Output the (x, y) coordinate of the center of the cell containing the given text.  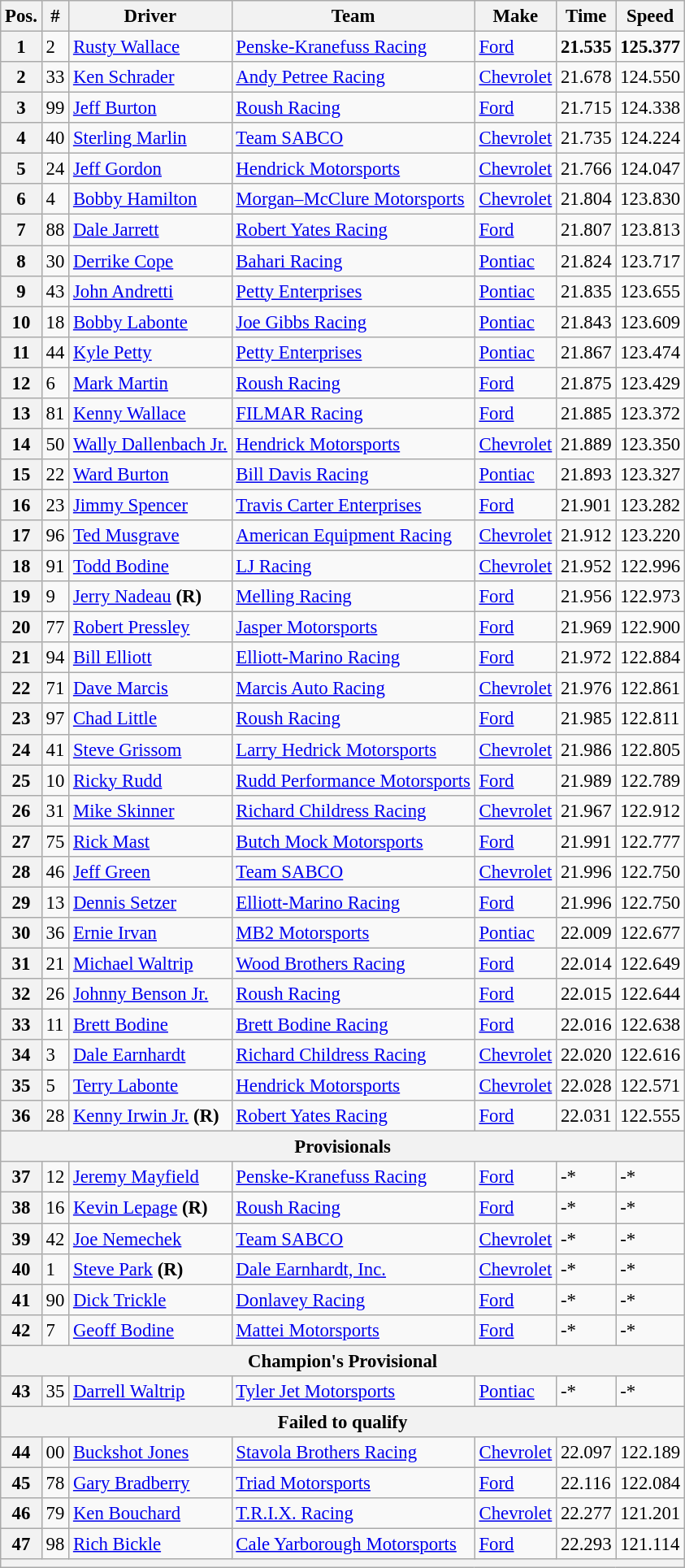
Marcis Auto Racing (353, 688)
Rudd Performance Motorsports (353, 780)
122.884 (650, 658)
FILMAR Racing (353, 414)
34 (21, 1055)
21.843 (587, 322)
Butch Mock Motorsports (353, 841)
88 (55, 230)
Dale Earnhardt, Inc. (353, 1269)
21.986 (587, 749)
123.429 (650, 383)
Rick Mast (150, 841)
32 (21, 994)
25 (21, 780)
20 (21, 628)
47 (21, 1544)
122.805 (650, 749)
Chad Little (150, 719)
Kevin Lepage (R) (150, 1208)
21.952 (587, 567)
Rusty Wallace (150, 47)
123.655 (650, 291)
Ward Burton (150, 475)
Derrike Cope (150, 261)
22.277 (587, 1514)
Team (353, 16)
17 (21, 536)
27 (21, 841)
Johnny Benson Jr. (150, 994)
123.474 (650, 352)
Joe Gibbs Racing (353, 322)
Mark Martin (150, 383)
21.804 (587, 199)
21.889 (587, 444)
Driver (150, 16)
Dennis Setzer (150, 902)
Terry Labonte (150, 1086)
Jeff Burton (150, 108)
Triad Motorsports (353, 1483)
37 (21, 1178)
21.912 (587, 536)
Jeremy Mayfield (150, 1178)
45 (21, 1483)
22.009 (587, 933)
123.830 (650, 199)
122.973 (650, 597)
21.535 (587, 47)
21.835 (587, 291)
122.811 (650, 719)
96 (55, 536)
Provisionals (343, 1147)
122.189 (650, 1453)
Tyler Jet Motorsports (353, 1392)
22.016 (587, 1025)
Wood Brothers Racing (353, 963)
Jasper Motorsports (353, 628)
MB2 Motorsports (353, 933)
124.047 (650, 169)
123.327 (650, 475)
78 (55, 1483)
Joe Nemechek (150, 1239)
# (55, 16)
122.861 (650, 688)
122.677 (650, 933)
Rich Bickle (150, 1544)
15 (21, 475)
Larry Hedrick Motorsports (353, 749)
Todd Bodine (150, 567)
124.550 (650, 77)
21.678 (587, 77)
122.789 (650, 780)
Mattei Motorsports (353, 1330)
Steve Park (R) (150, 1269)
Jeff Gordon (150, 169)
122.555 (650, 1116)
Morgan–McClure Motorsports (353, 199)
Jerry Nadeau (R) (150, 597)
Bobby Labonte (150, 322)
Dick Trickle (150, 1300)
Failed to qualify (343, 1422)
Michael Waltrip (150, 963)
21.766 (587, 169)
Gary Bradberry (150, 1483)
123.220 (650, 536)
Mike Skinner (150, 810)
122.638 (650, 1025)
Steve Grissom (150, 749)
21.989 (587, 780)
21.976 (587, 688)
Wally Dallenbach Jr. (150, 444)
21.875 (587, 383)
Bill Davis Racing (353, 475)
Brett Bodine (150, 1025)
50 (55, 444)
122.571 (650, 1086)
Melling Racing (353, 597)
21.715 (587, 108)
Donlavey Racing (353, 1300)
21.956 (587, 597)
22.028 (587, 1086)
21.967 (587, 810)
122.777 (650, 841)
122.649 (650, 963)
Kenny Wallace (150, 414)
Ken Schrader (150, 77)
75 (55, 841)
21.807 (587, 230)
124.224 (650, 138)
94 (55, 658)
Robert Pressley (150, 628)
22.015 (587, 994)
Speed (650, 16)
29 (21, 902)
John Andretti (150, 291)
00 (55, 1453)
Jeff Green (150, 872)
124.338 (650, 108)
8 (21, 261)
38 (21, 1208)
123.813 (650, 230)
81 (55, 414)
21.867 (587, 352)
T.R.I.X. Racing (353, 1514)
Cale Yarborough Motorsports (353, 1544)
21.735 (587, 138)
Andy Petree Racing (353, 77)
123.372 (650, 414)
121.114 (650, 1544)
Stavola Brothers Racing (353, 1453)
123.609 (650, 322)
22.020 (587, 1055)
22.116 (587, 1483)
122.084 (650, 1483)
Ernie Irvan (150, 933)
Darrell Waltrip (150, 1392)
22.293 (587, 1544)
90 (55, 1300)
122.644 (650, 994)
14 (21, 444)
122.616 (650, 1055)
Kenny Irwin Jr. (R) (150, 1116)
98 (55, 1544)
21.969 (587, 628)
19 (21, 597)
71 (55, 688)
122.996 (650, 567)
125.377 (650, 47)
39 (21, 1239)
21.893 (587, 475)
American Equipment Racing (353, 536)
79 (55, 1514)
77 (55, 628)
Geoff Bodine (150, 1330)
99 (55, 108)
LJ Racing (353, 567)
123.717 (650, 261)
Dave Marcis (150, 688)
122.912 (650, 810)
21.972 (587, 658)
121.201 (650, 1514)
123.350 (650, 444)
Ted Musgrave (150, 536)
91 (55, 567)
Bahari Racing (353, 261)
22.097 (587, 1453)
21.991 (587, 841)
Travis Carter Enterprises (353, 505)
Jimmy Spencer (150, 505)
Sterling Marlin (150, 138)
21.901 (587, 505)
Ken Bouchard (150, 1514)
97 (55, 719)
Make (515, 16)
Bill Elliott (150, 658)
Bobby Hamilton (150, 199)
Dale Earnhardt (150, 1055)
Brett Bodine Racing (353, 1025)
22.031 (587, 1116)
22.014 (587, 963)
21.985 (587, 719)
122.900 (650, 628)
Ricky Rudd (150, 780)
21.885 (587, 414)
Pos. (21, 16)
Buckshot Jones (150, 1453)
21.824 (587, 261)
123.282 (650, 505)
Dale Jarrett (150, 230)
Time (587, 16)
Kyle Petty (150, 352)
Champion's Provisional (343, 1361)
